Capture the cell that displays the provided text and extract its [x, y] central coordinate. 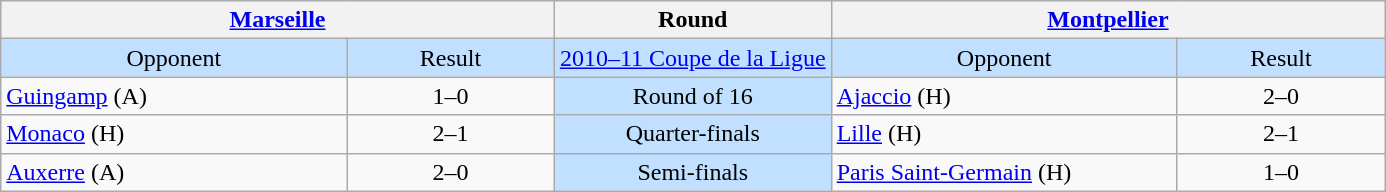
Auxerre (A) [174, 172]
Guingamp (A) [174, 96]
Quarter-finals [692, 134]
Ajaccio (H) [1004, 96]
Paris Saint-Germain (H) [1004, 172]
Lille (H) [1004, 134]
Round of 16 [692, 96]
Monaco (H) [174, 134]
2010–11 Coupe de la Ligue [692, 58]
Semi-finals [692, 172]
Montpellier [1108, 20]
Marseille [278, 20]
Round [692, 20]
